Locate the cell with the specified text and output its (x, y) center coordinate. 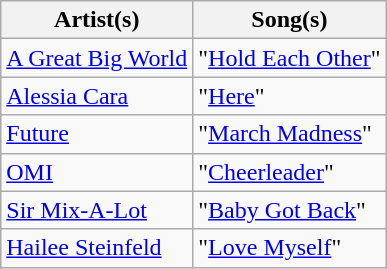
Sir Mix-A-Lot (97, 210)
"Cheerleader" (290, 172)
Hailee Steinfeld (97, 248)
A Great Big World (97, 58)
OMI (97, 172)
Artist(s) (97, 20)
"Hold Each Other" (290, 58)
Song(s) (290, 20)
Alessia Cara (97, 96)
"Baby Got Back" (290, 210)
"March Madness" (290, 134)
Future (97, 134)
"Love Myself" (290, 248)
"Here" (290, 96)
